Detect which cell encompasses the target text, then output its [X, Y] center coordinate. 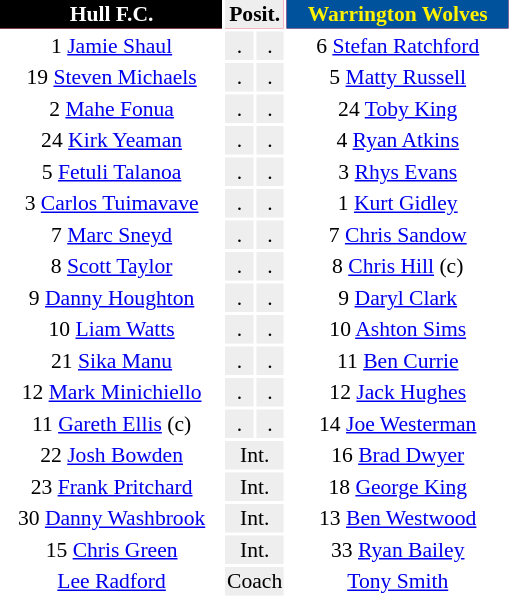
33 Ryan Bailey [398, 550]
9 Daryl Clark [398, 298]
30 Danny Washbrook [112, 518]
Warrington Wolves [398, 14]
10 Ashton Sims [398, 329]
12 Jack Hughes [398, 392]
22 Josh Bowden [112, 455]
23 Frank Pritchard [112, 486]
13 Ben Westwood [398, 518]
1 Jamie Shaul [112, 46]
10 Liam Watts [112, 329]
3 Rhys Evans [398, 172]
18 George King [398, 486]
7 Marc Sneyd [112, 234]
Coach [255, 581]
6 Stefan Ratchford [398, 46]
8 Chris Hill (c) [398, 266]
24 Kirk Yeaman [112, 140]
Posit. [255, 14]
11 Ben Currie [398, 360]
21 Sika Manu [112, 360]
11 Gareth Ellis (c) [112, 424]
5 Fetuli Talanoa [112, 172]
1 Kurt Gidley [398, 203]
Tony Smith [398, 581]
2 Mahe Fonua [112, 108]
8 Scott Taylor [112, 266]
4 Ryan Atkins [398, 140]
Lee Radford [112, 581]
12 Mark Minichiello [112, 392]
14 Joe Westerman [398, 424]
7 Chris Sandow [398, 234]
5 Matty Russell [398, 77]
19 Steven Michaels [112, 77]
Hull F.C. [112, 14]
16 Brad Dwyer [398, 455]
15 Chris Green [112, 550]
3 Carlos Tuimavave [112, 203]
9 Danny Houghton [112, 298]
24 Toby King [398, 108]
